Detect which cell encompasses the target text, then output its (x, y) center coordinate. 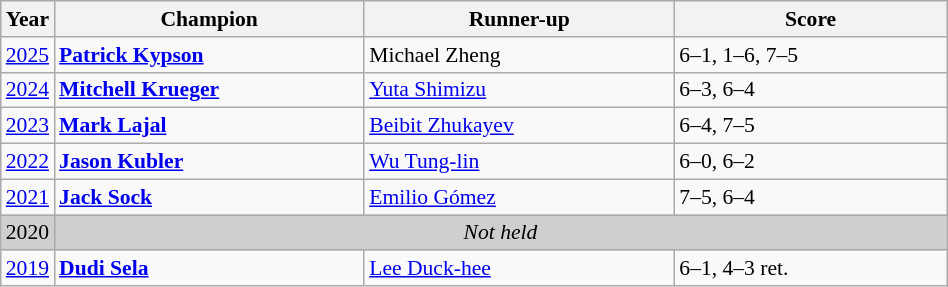
Score (810, 19)
Not held (500, 233)
6–0, 6–2 (810, 162)
6–3, 6–4 (810, 90)
Jason Kubler (209, 162)
Dudi Sela (209, 269)
6–1, 4–3 ret. (810, 269)
2020 (28, 233)
2019 (28, 269)
Runner-up (519, 19)
Jack Sock (209, 197)
Mitchell Krueger (209, 90)
2024 (28, 90)
2021 (28, 197)
2025 (28, 55)
7–5, 6–4 (810, 197)
Lee Duck-hee (519, 269)
2022 (28, 162)
Yuta Shimizu (519, 90)
Champion (209, 19)
2023 (28, 126)
Michael Zheng (519, 55)
Beibit Zhukayev (519, 126)
Emilio Gómez (519, 197)
Wu Tung-lin (519, 162)
Mark Lajal (209, 126)
Patrick Kypson (209, 55)
6–1, 1–6, 7–5 (810, 55)
Year (28, 19)
6–4, 7–5 (810, 126)
